Locate the cell with the specified text and output its [x, y] center coordinate. 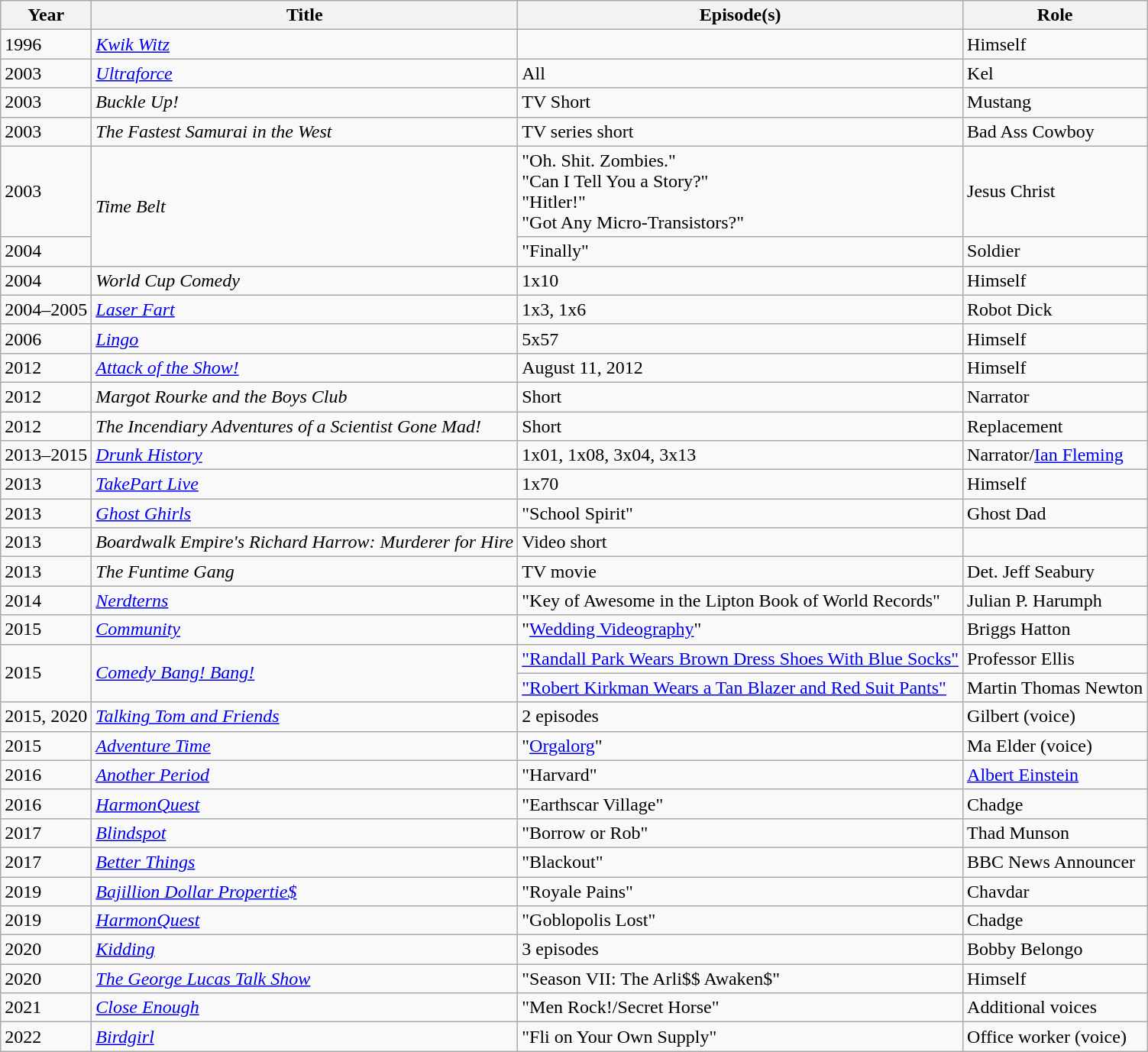
Birdgirl [305, 1037]
Office worker (voice) [1056, 1037]
Robot Dick [1056, 309]
2015, 2020 [46, 717]
Bajillion Dollar Propertie$ [305, 892]
TV Short [741, 102]
Community [305, 630]
Ultraforce [305, 73]
World Cup Comedy [305, 280]
Role [1056, 15]
The Fastest Samurai in the West [305, 131]
"Key of Awesome in the Lipton Book of World Records" [741, 600]
Better Things [305, 862]
1996 [46, 44]
Gilbert (voice) [1056, 717]
Narrator/Ian Fleming [1056, 455]
Nerdterns [305, 600]
The Funtime Gang [305, 571]
"Orgalorg" [741, 746]
Julian P. Harumph [1056, 600]
Chavdar [1056, 892]
"Season VII: The Arli$$ Awaken$" [741, 979]
2021 [46, 1008]
TV series short [741, 131]
Jesus Christ [1056, 191]
Det. Jeff Seabury [1056, 571]
Thad Munson [1056, 833]
Soldier [1056, 251]
"Blackout" [741, 862]
"Borrow or Rob" [741, 833]
Drunk History [305, 455]
Close Enough [305, 1008]
Kidding [305, 950]
3 episodes [741, 950]
"School Spirit" [741, 513]
2022 [46, 1037]
The George Lucas Talk Show [305, 979]
Attack of the Show! [305, 367]
Adventure Time [305, 746]
Ghost Dad [1056, 513]
Year [46, 15]
"Earthscar Village" [741, 804]
"Wedding Videography" [741, 630]
Additional voices [1056, 1008]
Another Period [305, 775]
TV movie [741, 571]
Title [305, 15]
Margot Rourke and the Boys Club [305, 397]
Martin Thomas Newton [1056, 688]
Ma Elder (voice) [1056, 746]
Blindspot [305, 833]
The Incendiary Adventures of a Scientist Gone Mad! [305, 426]
2013–2015 [46, 455]
1x10 [741, 280]
Kel [1056, 73]
Comedy Bang! Bang! [305, 673]
Mustang [1056, 102]
"Goblopolis Lost" [741, 921]
TakePart Live [305, 484]
Bobby Belongo [1056, 950]
August 11, 2012 [741, 367]
"Harvard" [741, 775]
Narrator [1056, 397]
"Men Rock!/Secret Horse" [741, 1008]
Briggs Hatton [1056, 630]
1x01, 1x08, 3x04, 3x13 [741, 455]
"Randall Park Wears Brown Dress Shoes With Blue Socks" [741, 659]
"Royale Pains" [741, 892]
2006 [46, 338]
Buckle Up! [305, 102]
Episode(s) [741, 15]
1x70 [741, 484]
Lingo [305, 338]
Albert Einstein [1056, 775]
Talking Tom and Friends [305, 717]
Boardwalk Empire's Richard Harrow: Murderer for Hire [305, 542]
2004–2005 [46, 309]
Laser Fart [305, 309]
5x57 [741, 338]
Time Belt [305, 206]
2 episodes [741, 717]
Kwik Witz [305, 44]
All [741, 73]
Video short [741, 542]
"Fli on Your Own Supply" [741, 1037]
Ghost Ghirls [305, 513]
BBC News Announcer [1056, 862]
"Finally" [741, 251]
Professor Ellis [1056, 659]
2014 [46, 600]
1x3, 1x6 [741, 309]
Replacement [1056, 426]
"Robert Kirkman Wears a Tan Blazer and Red Suit Pants" [741, 688]
Bad Ass Cowboy [1056, 131]
"Oh. Shit. Zombies.""Can I Tell You a Story?""Hitler!""Got Any Micro-Transistors?" [741, 191]
